Scan for the cell matching the given text and deliver its [x, y] coordinate at center. 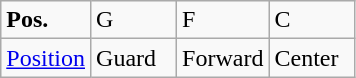
Center [312, 58]
Guard [134, 58]
G [134, 20]
Position [46, 58]
Pos. [46, 20]
F [223, 20]
Forward [223, 58]
C [312, 20]
